Identify which cell holds the provided text, then report its (x, y) central coordinate. 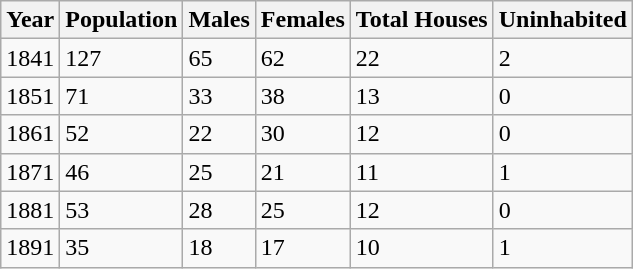
1891 (30, 248)
38 (302, 96)
127 (122, 58)
33 (219, 96)
18 (219, 248)
Males (219, 20)
1861 (30, 134)
21 (302, 172)
Uninhabited (562, 20)
10 (422, 248)
11 (422, 172)
53 (122, 210)
Year (30, 20)
13 (422, 96)
30 (302, 134)
62 (302, 58)
17 (302, 248)
28 (219, 210)
1851 (30, 96)
1841 (30, 58)
1871 (30, 172)
2 (562, 58)
35 (122, 248)
Females (302, 20)
65 (219, 58)
Population (122, 20)
Total Houses (422, 20)
71 (122, 96)
46 (122, 172)
1881 (30, 210)
52 (122, 134)
